Locate the cell with the specified text and output its [x, y] center coordinate. 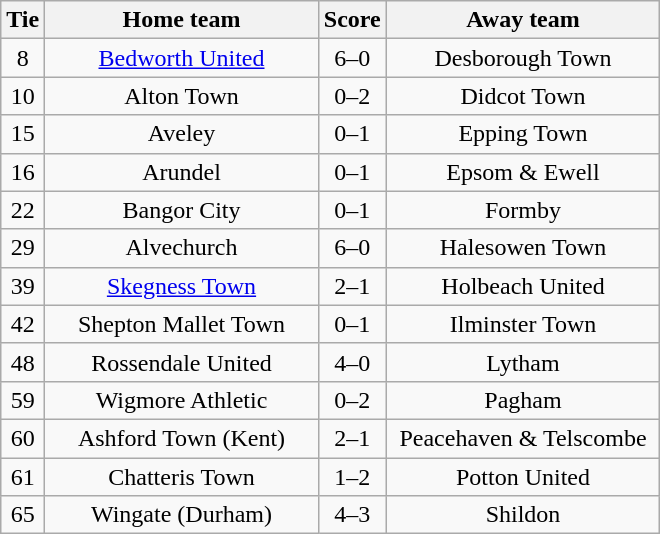
Chatteris Town [182, 477]
Wingate (Durham) [182, 515]
Holbeach United [523, 286]
Alton Town [182, 96]
Potton United [523, 477]
Pagham [523, 400]
59 [23, 400]
48 [23, 362]
Shepton Mallet Town [182, 324]
Formby [523, 210]
8 [23, 58]
Bedworth United [182, 58]
Didcot Town [523, 96]
Rossendale United [182, 362]
Epsom & Ewell [523, 172]
Halesowen Town [523, 248]
Score [352, 20]
Ilminster Town [523, 324]
4–0 [352, 362]
22 [23, 210]
Skegness Town [182, 286]
61 [23, 477]
Arundel [182, 172]
10 [23, 96]
Ashford Town (Kent) [182, 438]
Away team [523, 20]
65 [23, 515]
Shildon [523, 515]
Bangor City [182, 210]
Epping Town [523, 134]
16 [23, 172]
29 [23, 248]
1–2 [352, 477]
Aveley [182, 134]
Wigmore Athletic [182, 400]
4–3 [352, 515]
Home team [182, 20]
Alvechurch [182, 248]
Peacehaven & Telscombe [523, 438]
Desborough Town [523, 58]
15 [23, 134]
42 [23, 324]
Tie [23, 20]
60 [23, 438]
39 [23, 286]
Lytham [523, 362]
